Provide the (X, Y) coordinate of the cell's center where the given text is located.  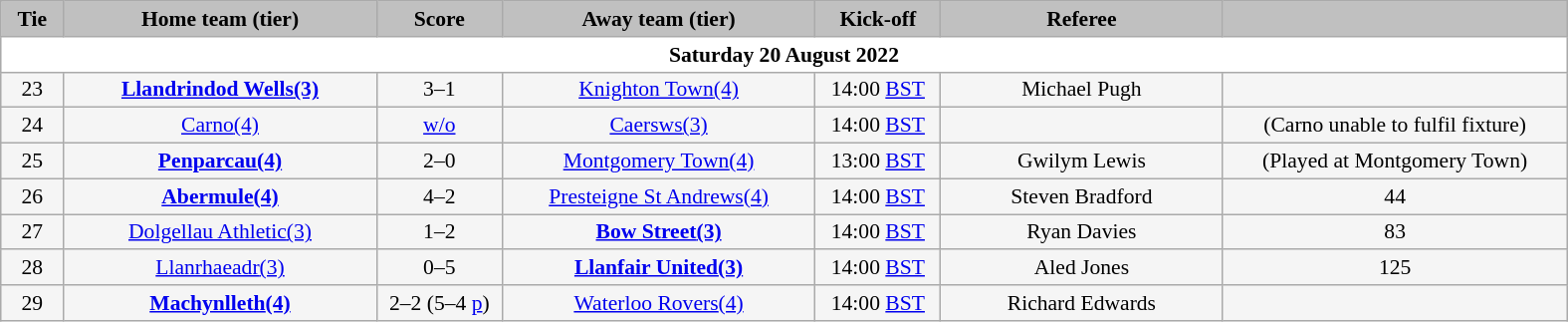
Ryan Davies (1081, 232)
13:00 BST (878, 161)
Carno(4) (221, 126)
Score (439, 19)
Montgomery Town(4) (659, 161)
Machynlleth(4) (221, 303)
Richard Edwards (1081, 303)
Away team (tier) (659, 19)
Tie (32, 19)
125 (1395, 268)
25 (32, 161)
27 (32, 232)
Home team (tier) (221, 19)
Knighton Town(4) (659, 90)
29 (32, 303)
Aled Jones (1081, 268)
44 (1395, 196)
(Played at Montgomery Town) (1395, 161)
Penparcau(4) (221, 161)
83 (1395, 232)
Waterloo Rovers(4) (659, 303)
2–2 (5–4 p) (439, 303)
Llanrhaeadr(3) (221, 268)
Dolgellau Athletic(3) (221, 232)
2–0 (439, 161)
Saturday 20 August 2022 (784, 55)
Steven Bradford (1081, 196)
Kick-off (878, 19)
Michael Pugh (1081, 90)
Presteigne St Andrews(4) (659, 196)
Abermule(4) (221, 196)
(Carno unable to fulfil fixture) (1395, 126)
26 (32, 196)
4–2 (439, 196)
Gwilym Lewis (1081, 161)
Llandrindod Wells(3) (221, 90)
1–2 (439, 232)
28 (32, 268)
Caersws(3) (659, 126)
Llanfair United(3) (659, 268)
24 (32, 126)
Referee (1081, 19)
3–1 (439, 90)
w/o (439, 126)
23 (32, 90)
0–5 (439, 268)
Bow Street(3) (659, 232)
